For the text-containing cell, return its midpoint in (X, Y) coordinate format. 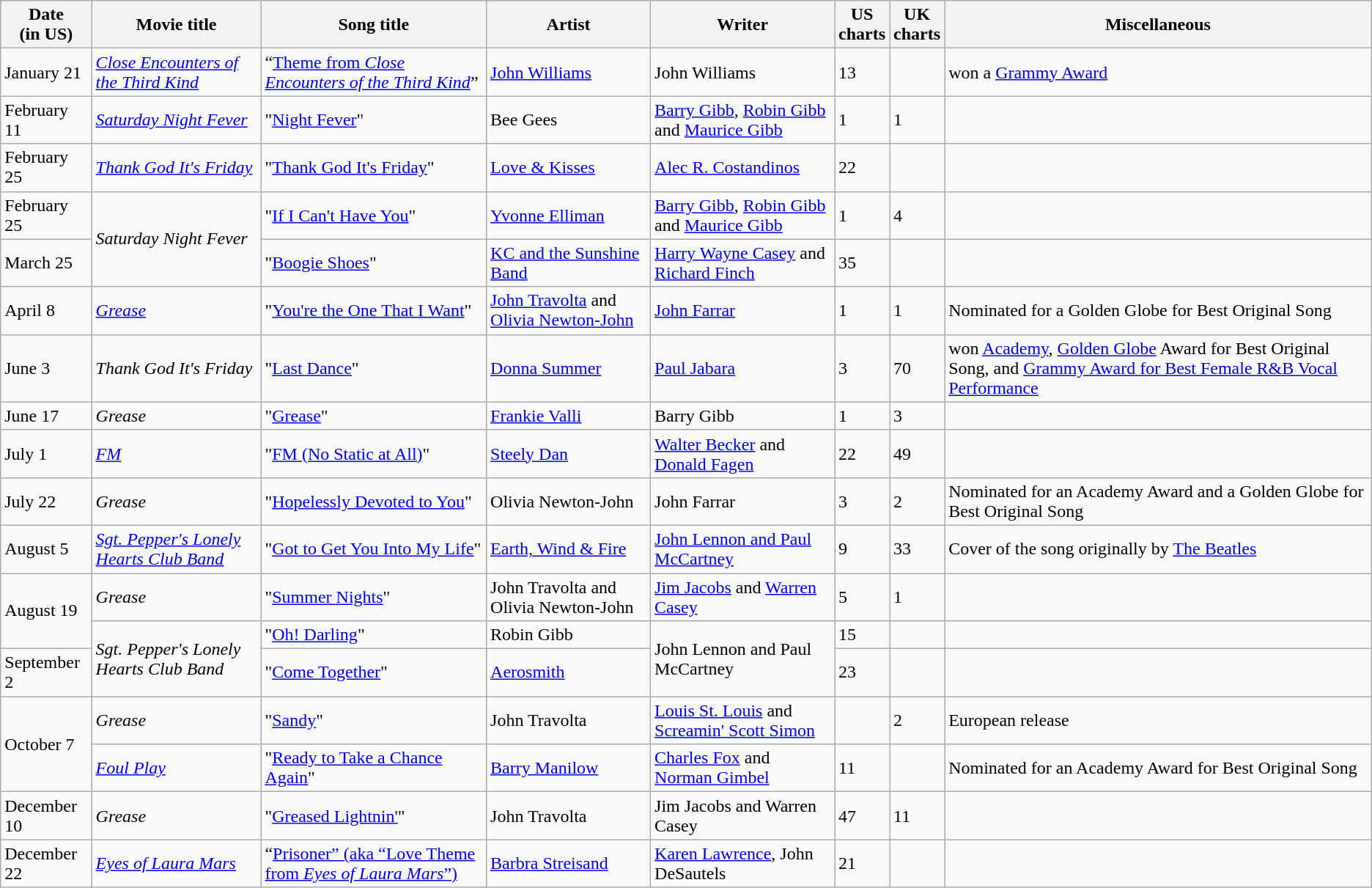
August 19 (46, 612)
December 10 (46, 815)
33 (918, 548)
"Oh! Darling" (374, 635)
Barry Gibb (743, 416)
Barbra Streisand (569, 864)
US charts (862, 25)
"Greased Lightnin'" (374, 815)
Barry Manilow (569, 768)
"Thank God It's Friday" (374, 167)
"Hopelessly Devoted to You" (374, 502)
Artist (569, 25)
70 (918, 368)
“Prisoner” (aka “Love Theme from Eyes of Laura Mars”) (374, 864)
35 (862, 263)
"Night Fever" (374, 120)
23 (862, 673)
15 (862, 635)
9 (862, 548)
September 2 (46, 673)
February 11 (46, 120)
Aerosmith (569, 673)
Cover of the song originally by The Beatles (1158, 548)
Nominated for an Academy Award and a Golden Globe for Best Original Song (1158, 502)
"Ready to Take a Chance Again" (374, 768)
Bee Gees (569, 120)
March 25 (46, 263)
13 (862, 72)
Love & Kisses (569, 167)
Nominated for an Academy Award for Best Original Song (1158, 768)
UKcharts (918, 25)
Writer (743, 25)
Robin Gibb (569, 635)
Frankie Valli (569, 416)
December 22 (46, 864)
Foul Play (176, 768)
21 (862, 864)
October 7 (46, 744)
Date(in US) (46, 25)
KC and the Sunshine Band (569, 263)
Song title (374, 25)
Walter Becker and Donald Fagen (743, 453)
July 22 (46, 502)
Miscellaneous (1158, 25)
Olivia Newton-John (569, 502)
Close Encounters of the Third Kind (176, 72)
"Come Together" (374, 673)
FM (176, 453)
Nominated for a Golden Globe for Best Original Song (1158, 311)
"You're the One That I Want" (374, 311)
July 1 (46, 453)
Charles Fox and Norman Gimbel (743, 768)
Harry Wayne Casey and Richard Finch (743, 263)
Paul Jabara (743, 368)
June 17 (46, 416)
European release (1158, 720)
Movie title (176, 25)
June 3 (46, 368)
"Last Dance" (374, 368)
Earth, Wind & Fire (569, 548)
Alec R. Costandinos (743, 167)
"Sandy" (374, 720)
Karen Lawrence, John DeSautels (743, 864)
Yvonne Elliman (569, 216)
“Theme from Close Encounters of the Third Kind” (374, 72)
won Academy, Golden Globe Award for Best Original Song, and Grammy Award for Best Female R&B Vocal Performance (1158, 368)
"Grease" (374, 416)
4 (918, 216)
49 (918, 453)
"If I Can't Have You" (374, 216)
"Got to Get You Into My Life" (374, 548)
Louis St. Louis and Screamin' Scott Simon (743, 720)
won a Grammy Award (1158, 72)
Steely Dan (569, 453)
Eyes of Laura Mars (176, 864)
Donna Summer (569, 368)
April 8 (46, 311)
January 21 (46, 72)
5 (862, 597)
August 5 (46, 548)
"FM (No Static at All)" (374, 453)
"Boogie Shoes" (374, 263)
47 (862, 815)
"Summer Nights" (374, 597)
